Return the (x, y) coordinate for the center point of the cell that contains the specified text.  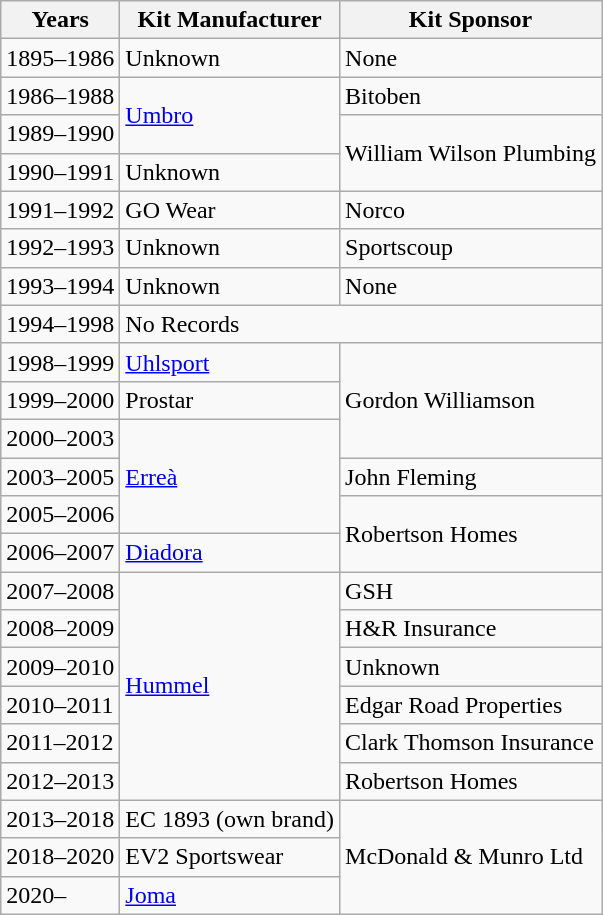
2009–2010 (60, 667)
2020– (60, 895)
GO Wear (230, 210)
1991–1992 (60, 210)
1992–1993 (60, 248)
Kit Sponsor (471, 20)
John Fleming (471, 477)
1999–2000 (60, 400)
Joma (230, 895)
EV2 Sportswear (230, 857)
Edgar Road Properties (471, 705)
Prostar (230, 400)
Years (60, 20)
Gordon Williamson (471, 400)
2013–2018 (60, 819)
1895–1986 (60, 58)
2003–2005 (60, 477)
2012–2013 (60, 781)
EC 1893 (own brand) (230, 819)
Erreà (230, 476)
2006–2007 (60, 553)
William Wilson Plumbing (471, 153)
Umbro (230, 115)
2018–2020 (60, 857)
Uhlsport (230, 362)
2008–2009 (60, 629)
No Records (361, 324)
1990–1991 (60, 172)
Bitoben (471, 96)
Clark Thomson Insurance (471, 743)
1989–1990 (60, 134)
2007–2008 (60, 591)
2000–2003 (60, 438)
Diadora (230, 553)
H&R Insurance (471, 629)
Sportscoup (471, 248)
Kit Manufacturer (230, 20)
GSH (471, 591)
1993–1994 (60, 286)
2011–2012 (60, 743)
1998–1999 (60, 362)
2005–2006 (60, 515)
1986–1988 (60, 96)
Norco (471, 210)
1994–1998 (60, 324)
Hummel (230, 686)
McDonald & Munro Ltd (471, 857)
2010–2011 (60, 705)
